From the cell containing the given text, extract its center point as (x, y) coordinate. 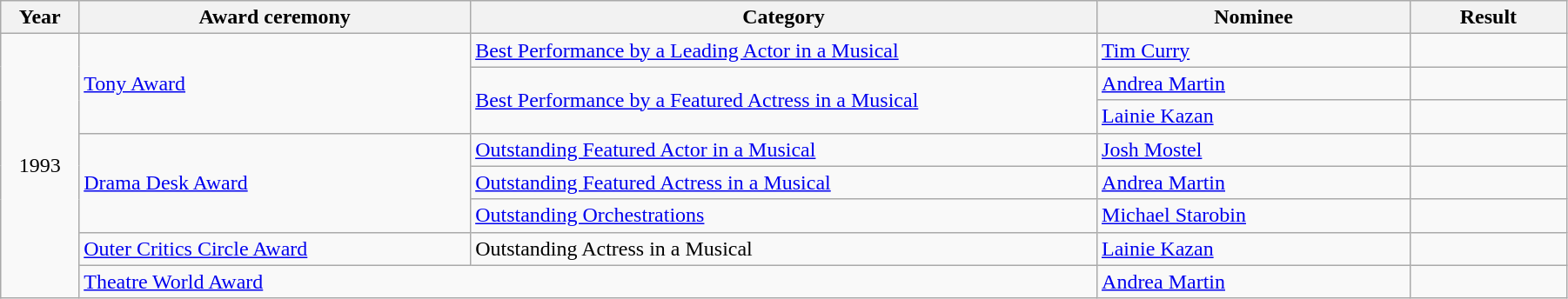
Nominee (1254, 17)
Josh Mostel (1254, 149)
Tim Curry (1254, 50)
Outstanding Actress in a Musical (784, 249)
Michael Starobin (1254, 216)
1993 (40, 166)
Category (784, 17)
Award ceremony (275, 17)
Outstanding Featured Actress in a Musical (784, 183)
Best Performance by a Featured Actress in a Musical (784, 100)
Tony Award (275, 83)
Outer Critics Circle Award (275, 249)
Best Performance by a Leading Actor in a Musical (784, 50)
Theatre World Award (588, 282)
Year (40, 17)
Outstanding Featured Actor in a Musical (784, 149)
Drama Desk Award (275, 183)
Outstanding Orchestrations (784, 216)
Result (1488, 17)
